Scan for the cell matching the given text and deliver its (X, Y) coordinate at center. 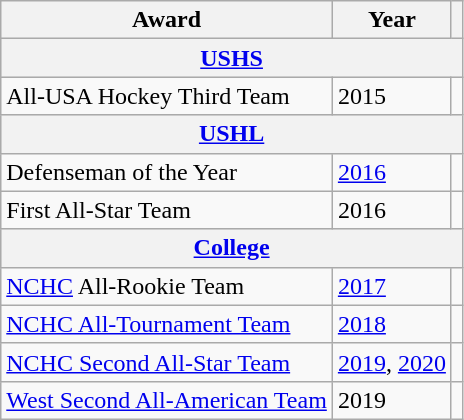
2018 (392, 324)
West Second All-American Team (167, 400)
2019 (392, 400)
NCHC Second All-Star Team (167, 362)
First All-Star Team (167, 210)
NCHC All-Tournament Team (167, 324)
USHS (232, 58)
2017 (392, 286)
Year (392, 20)
Defenseman of the Year (167, 172)
NCHC All-Rookie Team (167, 286)
Award (167, 20)
College (232, 248)
USHL (232, 134)
All-USA Hockey Third Team (167, 96)
2015 (392, 96)
2019, 2020 (392, 362)
